Scan for the cell matching the given text and deliver its [X, Y] coordinate at center. 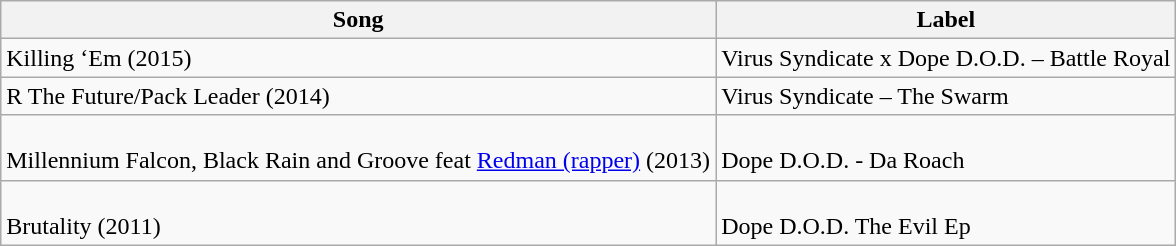
Label [946, 20]
Virus Syndicate – The Swarm [946, 96]
Dope D.O.D. - Da Roach [946, 148]
Virus Syndicate x Dope D.O.D. – Battle Royal [946, 58]
Killing ‘Em (2015) [358, 58]
Song [358, 20]
Brutality (2011) [358, 212]
R The Future/Pack Leader (2014) [358, 96]
Millennium Falcon, Black Rain and Groove feat Redman (rapper) (2013) [358, 148]
Dope D.O.D. The Evil Ep [946, 212]
